Locate the cell with the specified text and output its [X, Y] center coordinate. 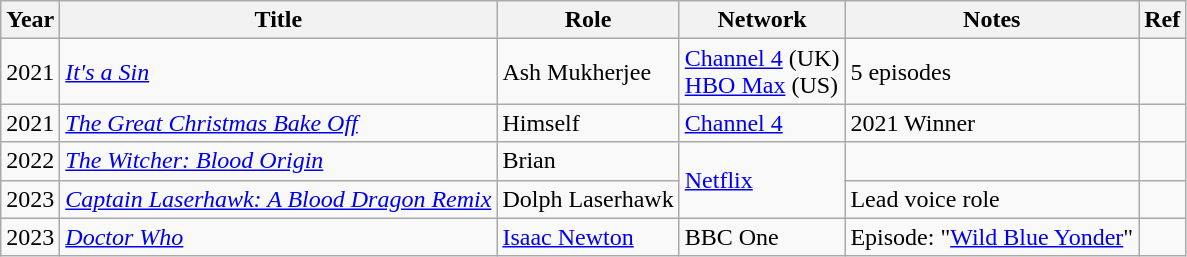
Role [588, 20]
2022 [30, 161]
Title [278, 20]
Year [30, 20]
Episode: "Wild Blue Yonder" [992, 237]
It's a Sin [278, 72]
Brian [588, 161]
Ref [1162, 20]
Isaac Newton [588, 237]
2021 Winner [992, 123]
Captain Laserhawk: A Blood Dragon Remix [278, 199]
Channel 4 [762, 123]
Channel 4 (UK)HBO Max (US) [762, 72]
Netflix [762, 180]
Network [762, 20]
The Great Christmas Bake Off [278, 123]
BBC One [762, 237]
5 episodes [992, 72]
Ash Mukherjee [588, 72]
Dolph Laserhawk [588, 199]
Himself [588, 123]
Notes [992, 20]
Lead voice role [992, 199]
The Witcher: Blood Origin [278, 161]
Doctor Who [278, 237]
